Return the (X, Y) coordinate for the center point of the cell that contains the specified text.  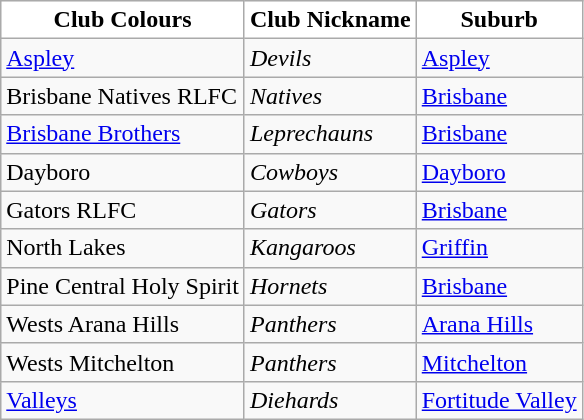
Club Colours (123, 20)
Cowboys (330, 172)
Diehards (330, 400)
Pine Central Holy Spirit (123, 286)
Gators RLFC (123, 210)
Brisbane Natives RLFC (123, 96)
Valleys (123, 400)
Club Nickname (330, 20)
Natives (330, 96)
Kangaroos (330, 248)
Devils (330, 58)
Hornets (330, 286)
Mitchelton (499, 362)
North Lakes (123, 248)
Arana Hills (499, 324)
Gators (330, 210)
Leprechauns (330, 134)
Wests Mitchelton (123, 362)
Suburb (499, 20)
Griffin (499, 248)
Wests Arana Hills (123, 324)
Brisbane Brothers (123, 134)
Fortitude Valley (499, 400)
